Return (X, Y) of the center of cell containing provided text 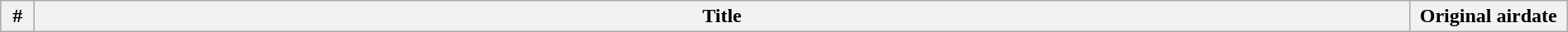
Title (722, 16)
Original airdate (1489, 16)
# (18, 16)
